Pinpoint the cell where the given text exists, returning its [X, Y] midpoint coordinate. 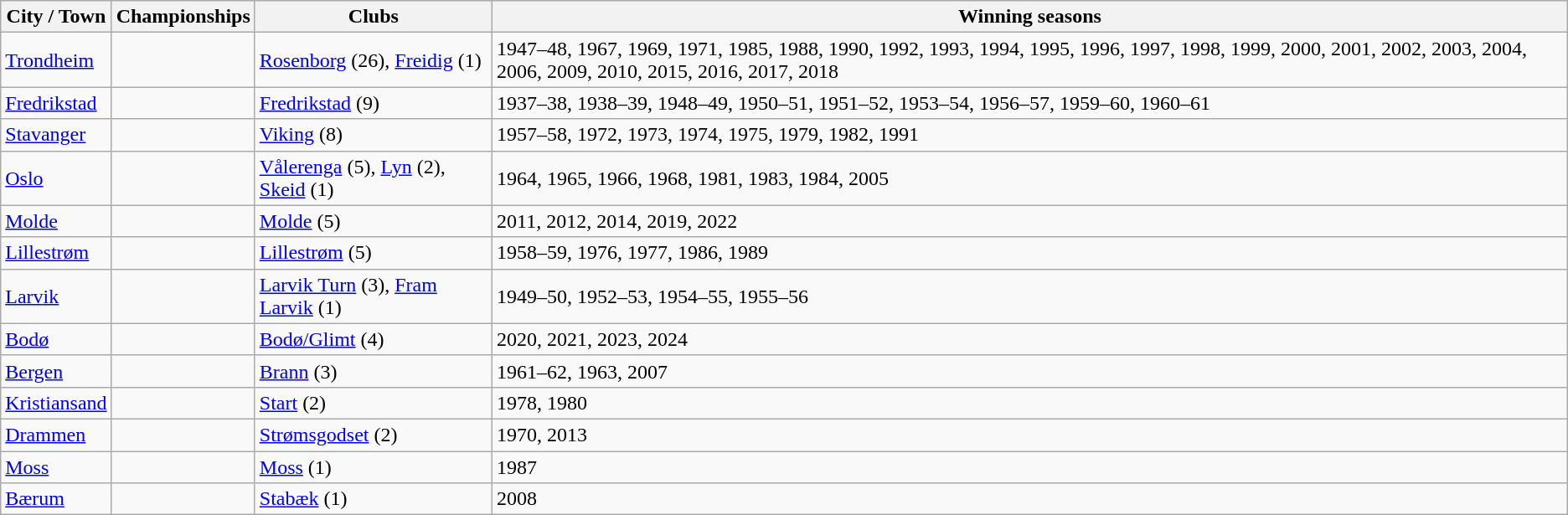
Clubs [374, 17]
Stabæk (1) [374, 499]
Bodø/Glimt (4) [374, 339]
Moss (1) [374, 466]
Larvik [56, 296]
Kristiansand [56, 403]
1964, 1965, 1966, 1968, 1981, 1983, 1984, 2005 [1030, 178]
Strømsgodset (2) [374, 435]
Viking (8) [374, 135]
Molde [56, 221]
Winning seasons [1030, 17]
Bodø [56, 339]
Lillestrøm [56, 253]
Championships [183, 17]
1949–50, 1952–53, 1954–55, 1955–56 [1030, 296]
Stavanger [56, 135]
Vålerenga (5), Lyn (2), Skeid (1) [374, 178]
Moss [56, 466]
Larvik Turn (3), Fram Larvik (1) [374, 296]
1958–59, 1976, 1977, 1986, 1989 [1030, 253]
1987 [1030, 466]
2008 [1030, 499]
Fredrikstad [56, 103]
Oslo [56, 178]
Bergen [56, 371]
1961–62, 1963, 2007 [1030, 371]
Rosenborg (26), Freidig (1) [374, 60]
Bærum [56, 499]
Molde (5) [374, 221]
1937–38, 1938–39, 1948–49, 1950–51, 1951–52, 1953–54, 1956–57, 1959–60, 1960–61 [1030, 103]
Fredrikstad (9) [374, 103]
Trondheim [56, 60]
Lillestrøm (5) [374, 253]
1978, 1980 [1030, 403]
2020, 2021, 2023, 2024 [1030, 339]
Brann (3) [374, 371]
1957–58, 1972, 1973, 1974, 1975, 1979, 1982, 1991 [1030, 135]
1970, 2013 [1030, 435]
2011, 2012, 2014, 2019, 2022 [1030, 221]
Drammen [56, 435]
Start (2) [374, 403]
City / Town [56, 17]
